From the cell containing the given text, extract its center point as [x, y] coordinate. 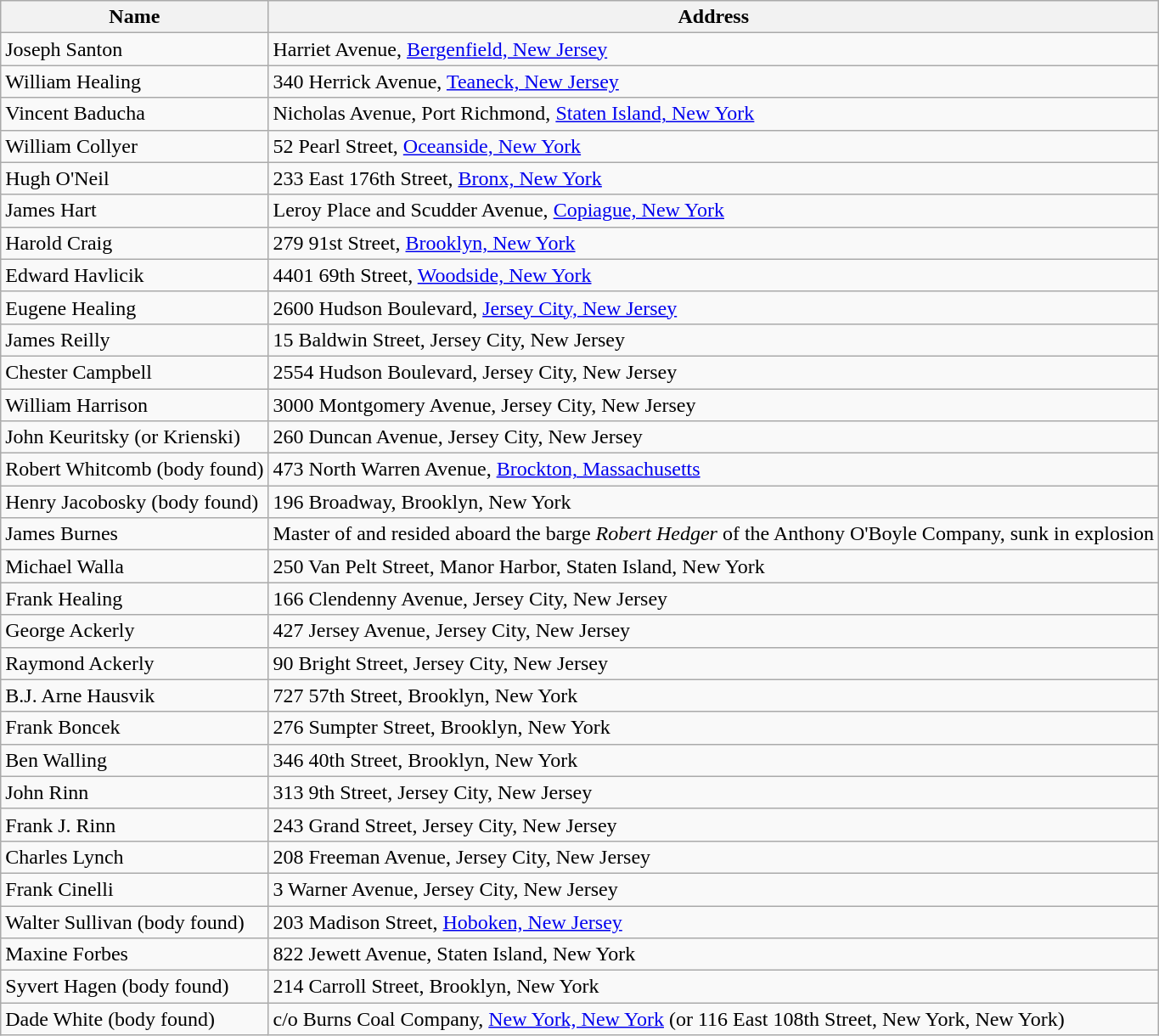
Vincent Baducha [134, 114]
Frank J. Rinn [134, 825]
Harold Craig [134, 243]
260 Duncan Avenue, Jersey City, New Jersey [713, 437]
Syvert Hagen (body found) [134, 987]
B.J. Arne Hausvik [134, 695]
Henry Jacobosky (body found) [134, 502]
727 57th Street, Brooklyn, New York [713, 695]
John Rinn [134, 792]
William Healing [134, 82]
196 Broadway, Brooklyn, New York [713, 502]
Charles Lynch [134, 857]
William Harrison [134, 405]
214 Carroll Street, Brooklyn, New York [713, 987]
Edward Havlicik [134, 275]
203 Madison Street, Hoboken, New Jersey [713, 921]
4401 69th Street, Woodside, New York [713, 275]
George Ackerly [134, 631]
James Reilly [134, 340]
James Hart [134, 211]
2600 Hudson Boulevard, Jersey City, New Jersey [713, 307]
822 Jewett Avenue, Staten Island, New York [713, 954]
Dade White (body found) [134, 1019]
15 Baldwin Street, Jersey City, New Jersey [713, 340]
313 9th Street, Jersey City, New Jersey [713, 792]
Master of and resided aboard the barge Robert Hedger of the Anthony O'Boyle Company, sunk in explosion [713, 534]
Harriet Avenue, Bergenfield, New Jersey [713, 49]
Name [134, 17]
Hugh O'Neil [134, 178]
3 Warner Avenue, Jersey City, New Jersey [713, 889]
Frank Cinelli [134, 889]
208 Freeman Avenue, Jersey City, New Jersey [713, 857]
Raymond Ackerly [134, 663]
279 91st Street, Brooklyn, New York [713, 243]
Nicholas Avenue, Port Richmond, Staten Island, New York [713, 114]
Maxine Forbes [134, 954]
John Keuritsky (or Krienski) [134, 437]
52 Pearl Street, Oceanside, New York [713, 146]
346 40th Street, Brooklyn, New York [713, 760]
250 Van Pelt Street, Manor Harbor, Staten Island, New York [713, 566]
Ben Walling [134, 760]
Joseph Santon [134, 49]
166 Clendenny Avenue, Jersey City, New Jersey [713, 599]
427 Jersey Avenue, Jersey City, New Jersey [713, 631]
3000 Montgomery Avenue, Jersey City, New Jersey [713, 405]
243 Grand Street, Jersey City, New Jersey [713, 825]
Frank Boncek [134, 728]
Address [713, 17]
Walter Sullivan (body found) [134, 921]
Eugene Healing [134, 307]
Robert Whitcomb (body found) [134, 470]
James Burnes [134, 534]
473 North Warren Avenue, Brockton, Massachusetts [713, 470]
340 Herrick Avenue, Teaneck, New Jersey [713, 82]
233 East 176th Street, Bronx, New York [713, 178]
276 Sumpter Street, Brooklyn, New York [713, 728]
2554 Hudson Boulevard, Jersey City, New Jersey [713, 372]
Chester Campbell [134, 372]
Frank Healing [134, 599]
William Collyer [134, 146]
90 Bright Street, Jersey City, New Jersey [713, 663]
Michael Walla [134, 566]
c/o Burns Coal Company, New York, New York (or 116 East 108th Street, New York, New York) [713, 1019]
Leroy Place and Scudder Avenue, Copiague, New York [713, 211]
